Determine the (X, Y) coordinate at the center of the cell enclosing the given text.  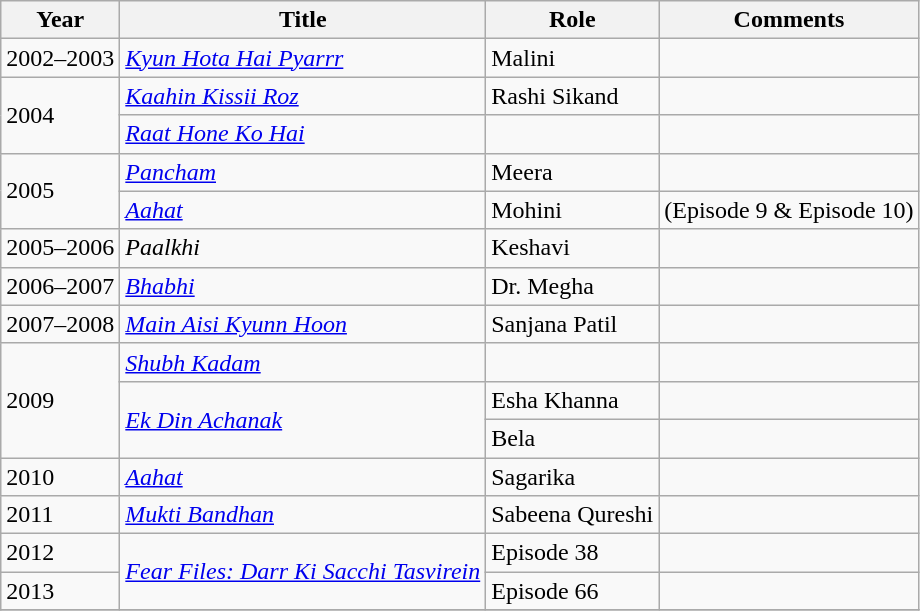
Year (60, 20)
(Episode 9 & Episode 10) (789, 210)
2009 (60, 400)
Paalkhi (303, 248)
Sagarika (572, 477)
Shubh Kadam (303, 362)
Mohini (572, 210)
Episode 66 (572, 591)
Fear Files: Darr Ki Sacchi Tasvirein (303, 572)
Kaahin Kissii Roz (303, 96)
2012 (60, 553)
Episode 38 (572, 553)
2013 (60, 591)
Malini (572, 58)
Sanjana Patil (572, 324)
Bela (572, 438)
2007–2008 (60, 324)
Comments (789, 20)
Raat Hone Ko Hai (303, 134)
Rashi Sikand (572, 96)
Dr. Megha (572, 286)
Main Aisi Kyunn Hoon (303, 324)
Sabeena Qureshi (572, 515)
Mukti Bandhan (303, 515)
2011 (60, 515)
2005–2006 (60, 248)
Keshavi (572, 248)
2005 (60, 191)
2006–2007 (60, 286)
Title (303, 20)
Bhabhi (303, 286)
2010 (60, 477)
Kyun Hota Hai Pyarrr (303, 58)
Meera (572, 172)
Role (572, 20)
2002–2003 (60, 58)
2004 (60, 115)
Pancham (303, 172)
Esha Khanna (572, 400)
Ek Din Achanak (303, 419)
